Detect which cell encompasses the target text, then output its [x, y] center coordinate. 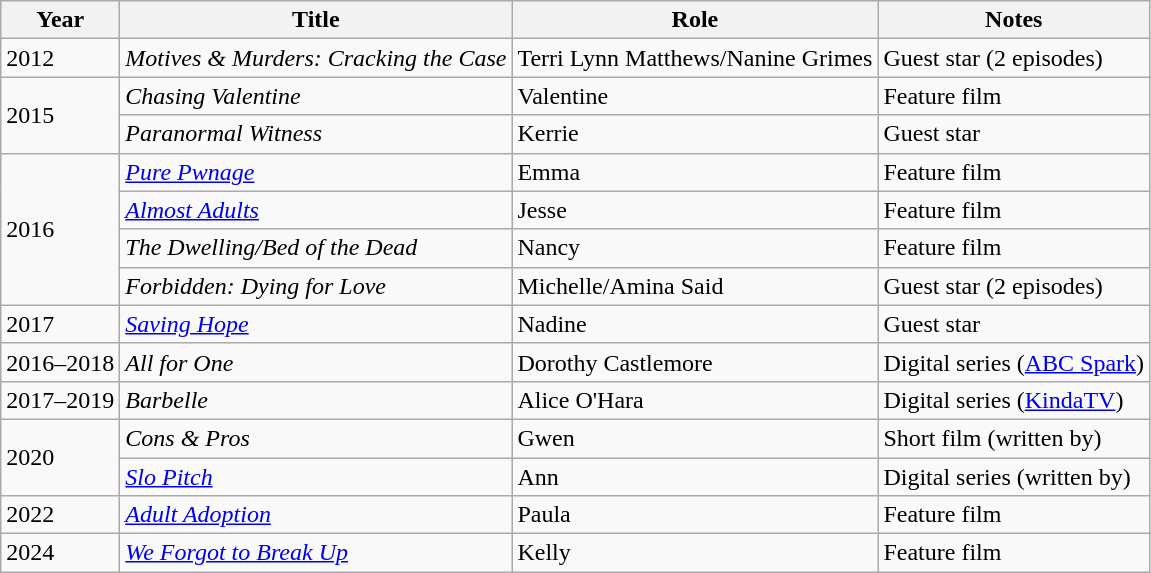
Motives & Murders: Cracking the Case [316, 58]
Paula [695, 515]
2017 [60, 324]
Short film (written by) [1014, 438]
2017–2019 [60, 400]
All for One [316, 362]
Dorothy Castlemore [695, 362]
Forbidden: Dying for Love [316, 286]
2015 [60, 115]
Jesse [695, 210]
Nancy [695, 248]
Ann [695, 477]
2016 [60, 229]
Emma [695, 172]
Valentine [695, 96]
The Dwelling/Bed of the Dead [316, 248]
Alice O'Hara [695, 400]
Role [695, 20]
Cons & Pros [316, 438]
Gwen [695, 438]
Slo Pitch [316, 477]
Digital series (written by) [1014, 477]
Digital series (ABC Spark) [1014, 362]
Terri Lynn Matthews/Nanine Grimes [695, 58]
Pure Pwnage [316, 172]
Kerrie [695, 134]
Year [60, 20]
2012 [60, 58]
Nadine [695, 324]
We Forgot to Break Up [316, 553]
Notes [1014, 20]
2022 [60, 515]
Almost Adults [316, 210]
Adult Adoption [316, 515]
Michelle/Amina Said [695, 286]
2016–2018 [60, 362]
2020 [60, 457]
Paranormal Witness [316, 134]
Digital series (KindaTV) [1014, 400]
Title [316, 20]
Saving Hope [316, 324]
2024 [60, 553]
Chasing Valentine [316, 96]
Barbelle [316, 400]
Kelly [695, 553]
